Return [x, y] of the center of cell containing provided text 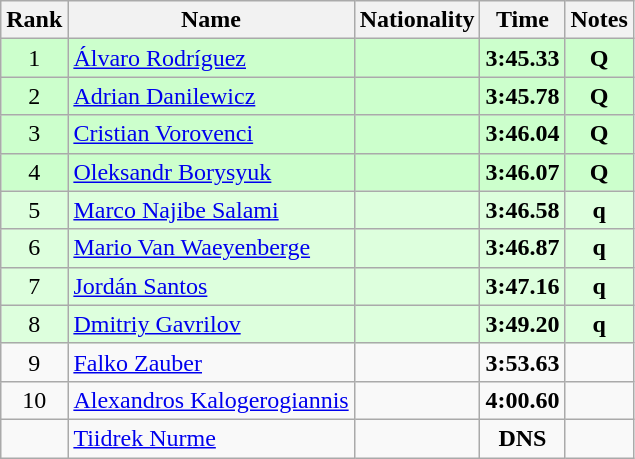
4 [34, 172]
5 [34, 210]
Rank [34, 20]
Dmitriy Gavrilov [211, 324]
3:46.87 [522, 248]
7 [34, 286]
Tiidrek Nurme [211, 438]
3:45.33 [522, 58]
Marco Najibe Salami [211, 210]
Álvaro Rodríguez [211, 58]
3:46.07 [522, 172]
Mario Van Waeyenberge [211, 248]
4:00.60 [522, 400]
3:47.16 [522, 286]
Time [522, 20]
3:46.04 [522, 134]
Name [211, 20]
1 [34, 58]
9 [34, 362]
Adrian Danilewicz [211, 96]
2 [34, 96]
8 [34, 324]
3:53.63 [522, 362]
Nationality [417, 20]
6 [34, 248]
3 [34, 134]
Jordán Santos [211, 286]
Cristian Vorovenci [211, 134]
10 [34, 400]
Notes [599, 20]
Alexandros Kalogerogiannis [211, 400]
Falko Zauber [211, 362]
Oleksandr Borysyuk [211, 172]
3:46.58 [522, 210]
DNS [522, 438]
3:49.20 [522, 324]
3:45.78 [522, 96]
